For the text-containing cell, return its midpoint in (X, Y) coordinate format. 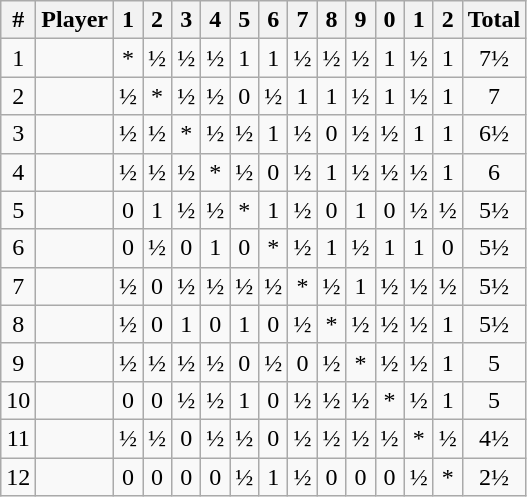
Player (75, 20)
7½ (494, 58)
10 (18, 400)
4½ (494, 438)
# (18, 20)
Total (494, 20)
6½ (494, 134)
11 (18, 438)
12 (18, 477)
2½ (494, 477)
